Output the (X, Y) coordinate of the center of the cell containing the given text.  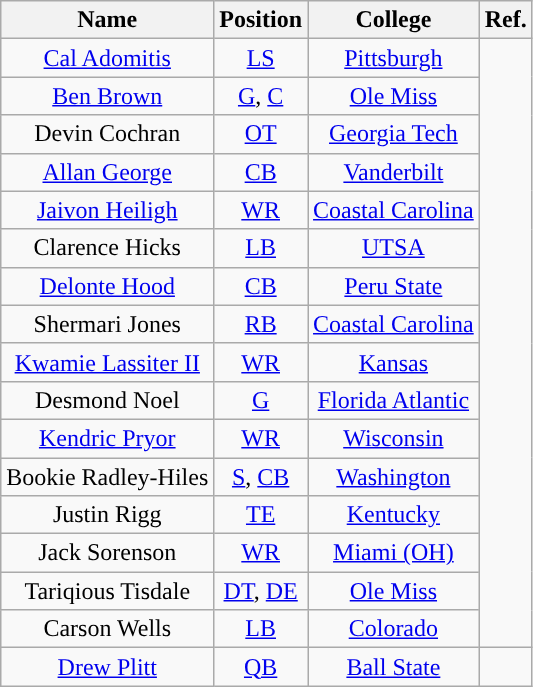
Carson Wells (108, 629)
LS (261, 58)
Bookie Radley-Hiles (108, 477)
Colorado (394, 629)
Peru State (394, 286)
Miami (OH) (394, 553)
Clarence Hicks (108, 248)
Wisconsin (394, 438)
G, C (261, 96)
Kwamie Lassiter II (108, 362)
Devin Cochran (108, 134)
Kansas (394, 362)
Desmond Noel (108, 400)
College (394, 20)
Vanderbilt (394, 172)
Justin Rigg (108, 515)
S, CB (261, 477)
Tariqious Tisdale (108, 591)
Kentucky (394, 515)
Cal Adomitis (108, 58)
TE (261, 515)
Washington (394, 477)
Pittsburgh (394, 58)
Name (108, 20)
QB (261, 667)
G (261, 400)
Shermari Jones (108, 324)
Kendric Pryor (108, 438)
Drew Plitt (108, 667)
Allan George (108, 172)
Ball State (394, 667)
DT, DE (261, 591)
RB (261, 324)
Jaivon Heiligh (108, 210)
Delonte Hood (108, 286)
UTSA (394, 248)
Position (261, 20)
Florida Atlantic (394, 400)
Ref. (506, 20)
Georgia Tech (394, 134)
Jack Sorenson (108, 553)
Ben Brown (108, 96)
OT (261, 134)
